Return [X, Y] of the center of cell containing provided text 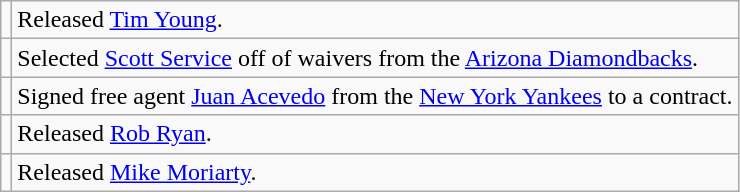
Selected Scott Service off of waivers from the Arizona Diamondbacks. [375, 58]
Released Rob Ryan. [375, 134]
Released Mike Moriarty. [375, 172]
Released Tim Young. [375, 20]
Signed free agent Juan Acevedo from the New York Yankees to a contract. [375, 96]
